Pinpoint the cell where the given text exists, returning its (X, Y) midpoint coordinate. 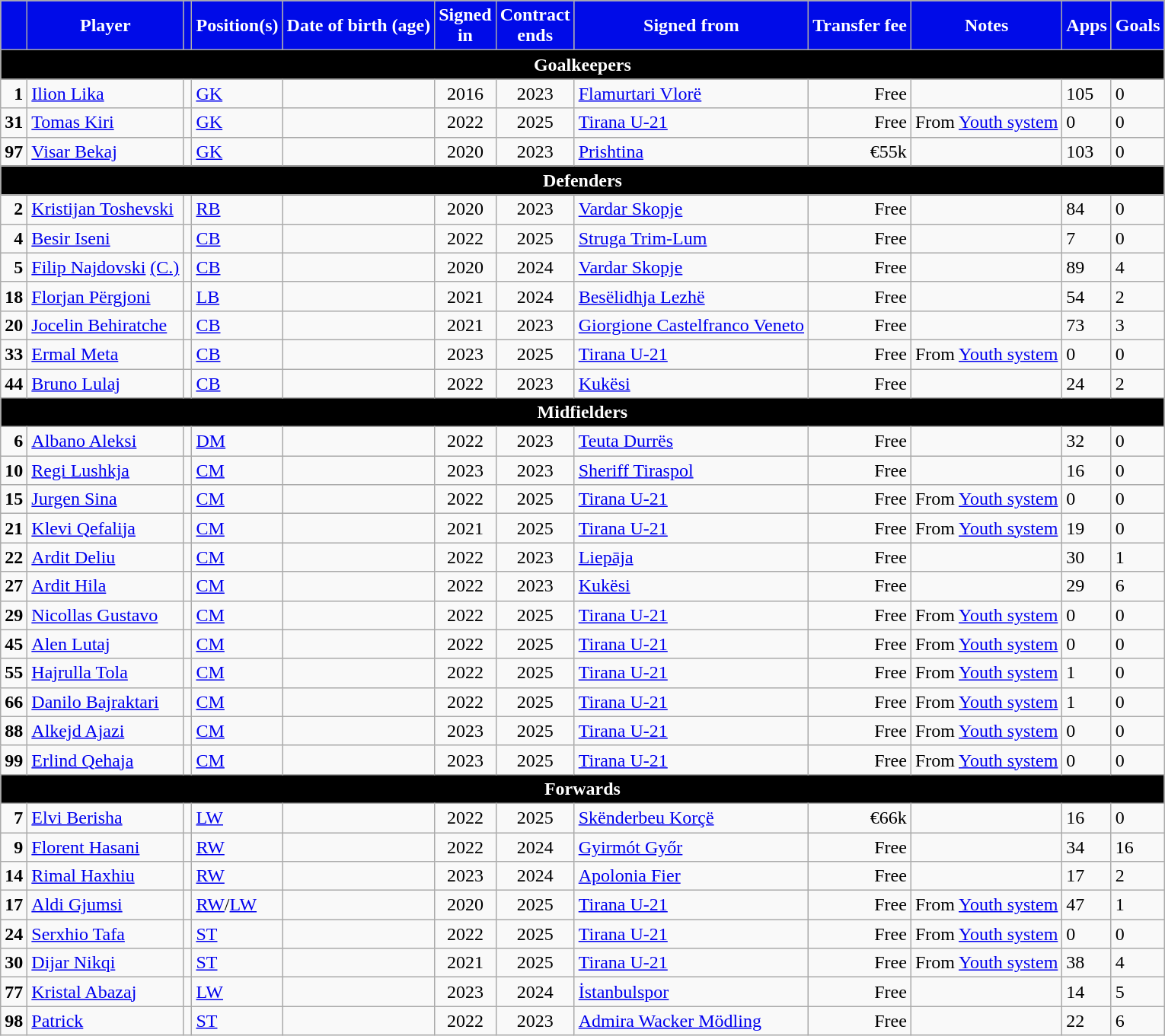
Patrick (105, 1021)
3 (1138, 325)
Sheriff Tiraspol (691, 470)
Flamurtari Vlorë (691, 94)
Kristal Abazaj (105, 992)
Giorgione Castelfranco Veneto (691, 325)
Goals (1138, 26)
Serxhio Tafa (105, 934)
Ardit Hila (105, 586)
32 (1087, 441)
Rimal Haxhiu (105, 876)
21 (14, 528)
Hajrulla Tola (105, 673)
88 (14, 731)
Midfielders (582, 413)
Goalkeepers (582, 65)
Filip Najdovski (C.) (105, 267)
9 (14, 847)
Jocelin Behiratche (105, 325)
DM (238, 441)
Admira Wacker Mödling (691, 1021)
31 (14, 123)
45 (14, 644)
Forwards (582, 789)
Liepāja (691, 557)
Struga Trim-Lum (691, 238)
44 (14, 383)
Contractends (535, 26)
47 (1087, 905)
RB (238, 209)
Alen Lutaj (105, 644)
Dijar Nikqi (105, 963)
89 (1087, 267)
Florjan Përgjoni (105, 296)
15 (14, 499)
Florent Hasani (105, 847)
Besëlidhja Lezhë (691, 296)
Klevi Qefalija (105, 528)
97 (14, 151)
Ilion Lika (105, 94)
Gyirmót Győr (691, 847)
Jurgen Sina (105, 499)
Elvi Berisha (105, 818)
Visar Bekaj (105, 151)
Prishtina (691, 151)
Teuta Durrës (691, 441)
77 (14, 992)
Apps (1087, 26)
18 (14, 296)
İstanbulspor (691, 992)
Signed from (691, 26)
Apolonia Fier (691, 876)
98 (14, 1021)
27 (14, 586)
103 (1087, 151)
38 (1087, 963)
33 (14, 354)
Ardit Deliu (105, 557)
Kristijan Toshevski (105, 209)
Danilo Bajraktari (105, 702)
19 (1087, 528)
Besir Iseni (105, 238)
LB (238, 296)
Signedin (465, 26)
Erlind Qehaja (105, 760)
2016 (465, 94)
55 (14, 673)
99 (14, 760)
Position(s) (238, 26)
Notes (986, 26)
Transfer fee (860, 26)
54 (1087, 296)
Date of birth (age) (359, 26)
Ermal Meta (105, 354)
34 (1087, 847)
Alkejd Ajazi (105, 731)
€66k (860, 818)
Player (105, 26)
RW/LW (238, 905)
Bruno Lulaj (105, 383)
Regi Lushkja (105, 470)
Aldi Gjumsi (105, 905)
Albano Aleksi (105, 441)
Tomas Kiri (105, 123)
€55k (860, 151)
Skënderbeu Korçë (691, 818)
Nicollas Gustavo (105, 615)
84 (1087, 209)
73 (1087, 325)
Defenders (582, 180)
105 (1087, 94)
10 (14, 470)
20 (14, 325)
66 (14, 702)
